Provide the (X, Y) coordinate of the cell's center where the given text is located.  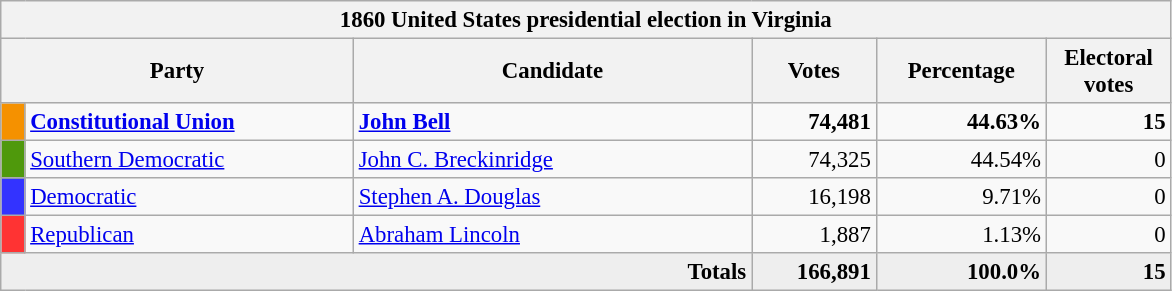
Electoral votes (1108, 72)
44.54% (961, 160)
John C. Breckinridge (552, 160)
Candidate (552, 72)
Percentage (961, 72)
16,198 (814, 197)
1.13% (961, 235)
Abraham Lincoln (552, 235)
Constitutional Union (189, 122)
1860 United States presidential election in Virginia (586, 20)
74,481 (814, 122)
Party (178, 72)
1,887 (814, 235)
Republican (189, 235)
74,325 (814, 160)
Democratic (189, 197)
John Bell (552, 122)
44.63% (961, 122)
9.71% (961, 197)
Southern Democratic (189, 160)
Stephen A. Douglas (552, 197)
Votes (814, 72)
15 (1108, 122)
